Find where the given text appears and provide that cell's center as [X, Y] coordinate. 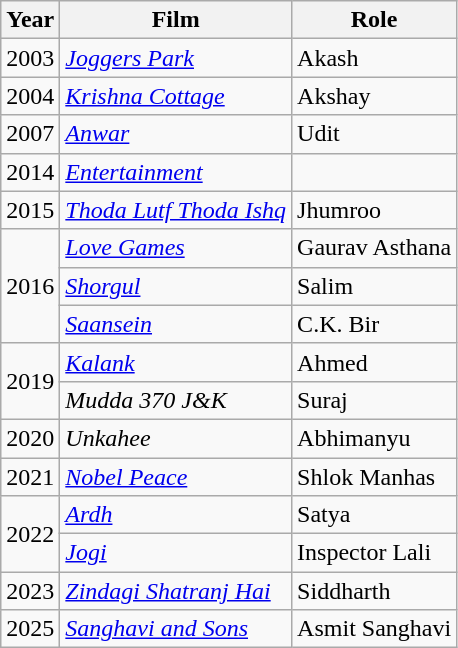
Krishna Cottage [176, 96]
Love Games [176, 248]
Nobel Peace [176, 477]
Sanghavi and Sons [176, 629]
Anwar [176, 134]
2016 [30, 286]
Satya [374, 515]
Abhimanyu [374, 438]
Jogi [176, 553]
2003 [30, 58]
Year [30, 20]
2004 [30, 96]
2020 [30, 438]
Joggers Park [176, 58]
2025 [30, 629]
Salim [374, 286]
2015 [30, 210]
2021 [30, 477]
Film [176, 20]
Kalank [176, 362]
Akshay [374, 96]
Saansein [176, 324]
Shorgul [176, 286]
C.K. Bir [374, 324]
Ardh [176, 515]
2019 [30, 381]
Gaurav Asthana [374, 248]
Suraj [374, 400]
Udit [374, 134]
Entertainment [176, 172]
Asmit Sanghavi [374, 629]
2023 [30, 591]
Shlok Manhas [374, 477]
2014 [30, 172]
Ahmed [374, 362]
2007 [30, 134]
Mudda 370 J&K [176, 400]
Unkahee [176, 438]
Zindagi Shatranj Hai [176, 591]
Siddharth [374, 591]
Akash [374, 58]
Inspector Lali [374, 553]
2022 [30, 534]
Role [374, 20]
Jhumroo [374, 210]
Thoda Lutf Thoda Ishq [176, 210]
